Provide the [x, y] coordinate of the cell's center where the given text is located.  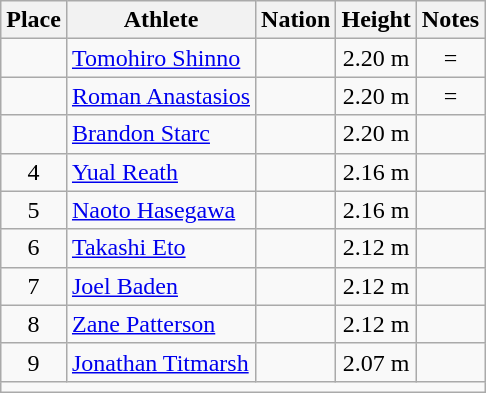
Takashi Eto [160, 248]
4 [34, 172]
8 [34, 324]
Place [34, 20]
Joel Baden [160, 286]
Nation [296, 20]
Zane Patterson [160, 324]
Roman Anastasios [160, 96]
2.07 m [376, 362]
Height [376, 20]
Tomohiro Shinno [160, 58]
Athlete [160, 20]
7 [34, 286]
Brandon Starc [160, 134]
Yual Reath [160, 172]
Jonathan Titmarsh [160, 362]
Notes [450, 20]
Naoto Hasegawa [160, 210]
6 [34, 248]
5 [34, 210]
9 [34, 362]
